Capture the cell that displays the provided text and extract its [X, Y] central coordinate. 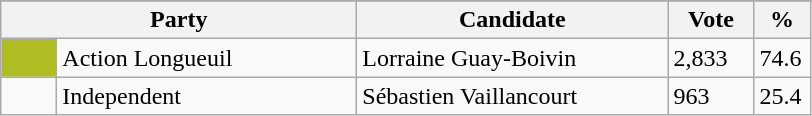
Vote [711, 20]
Action Longueuil [207, 58]
Party [179, 20]
Independent [207, 96]
963 [711, 96]
Sébastien Vaillancourt [512, 96]
Lorraine Guay-Boivin [512, 58]
74.6 [782, 58]
2,833 [711, 58]
% [782, 20]
Candidate [512, 20]
25.4 [782, 96]
